For the text-containing cell, return its midpoint in (x, y) coordinate format. 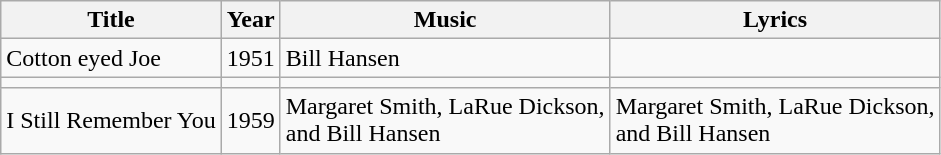
1951 (250, 58)
Year (250, 20)
Bill Hansen (445, 58)
Music (445, 20)
Title (111, 20)
Lyrics (775, 20)
I Still Remember You (111, 120)
1959 (250, 120)
Cotton eyed Joe (111, 58)
